Find where the given text appears and provide that cell's center as [x, y] coordinate. 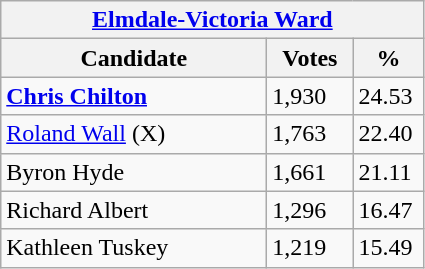
Chris Chilton [134, 96]
1,661 [310, 172]
22.40 [388, 134]
24.53 [388, 96]
Roland Wall (X) [134, 134]
Richard Albert [134, 210]
Candidate [134, 58]
Elmdale-Victoria Ward [212, 20]
1,763 [310, 134]
21.11 [388, 172]
Kathleen Tuskey [134, 248]
1,296 [310, 210]
% [388, 58]
Votes [310, 58]
1,930 [310, 96]
Byron Hyde [134, 172]
1,219 [310, 248]
16.47 [388, 210]
15.49 [388, 248]
